Locate the cell with the specified text and output its [x, y] center coordinate. 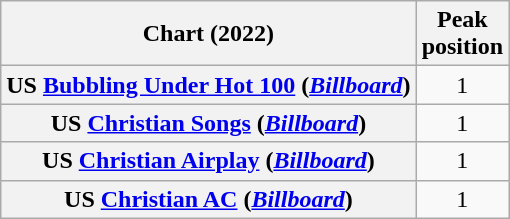
Peakposition [462, 34]
US Christian AC (Billboard) [208, 199]
US Christian Songs (Billboard) [208, 123]
US Bubbling Under Hot 100 (Billboard) [208, 85]
Chart (2022) [208, 34]
US Christian Airplay (Billboard) [208, 161]
